For the text-containing cell, return its midpoint in [X, Y] coordinate format. 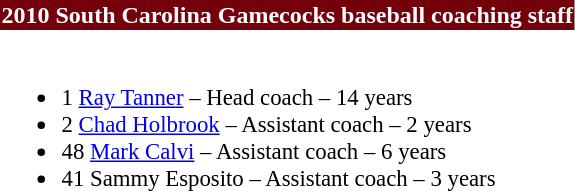
2010 South Carolina Gamecocks baseball coaching staff [288, 15]
